Locate the cell with the specified text and output its [x, y] center coordinate. 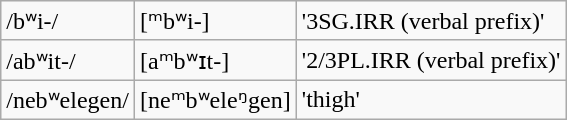
[neᵐbʷeleᵑgen] [215, 100]
'2/3PL.IRR (verbal prefix)' [431, 60]
[ᵐbʷi-] [215, 21]
/bʷi-/ [68, 21]
'3SG.IRR (verbal prefix)' [431, 21]
[aᵐbʷɪt-] [215, 60]
/abʷit-/ [68, 60]
'thigh' [431, 100]
/nebʷelegen/ [68, 100]
